Identify which cell holds the provided text, then report its (X, Y) central coordinate. 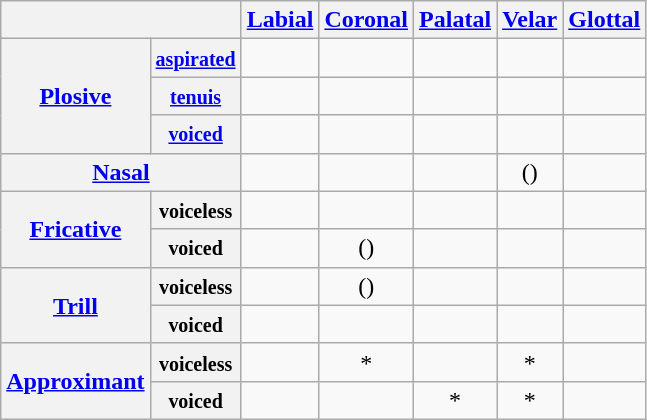
Glottal (604, 20)
Fricative (76, 229)
Approximant (76, 381)
Velar (530, 20)
Plosive (76, 96)
Trill (76, 305)
tenuis (196, 96)
aspirated (196, 58)
Nasal (121, 172)
Coronal (366, 20)
Palatal (456, 20)
Labial (280, 20)
